Extract the [X, Y] coordinate from the center of the cell holding the provided text.  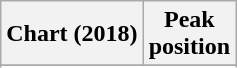
Peakposition [189, 34]
Chart (2018) [72, 34]
